Determine the (X, Y) coordinate at the center of the cell enclosing the given text.  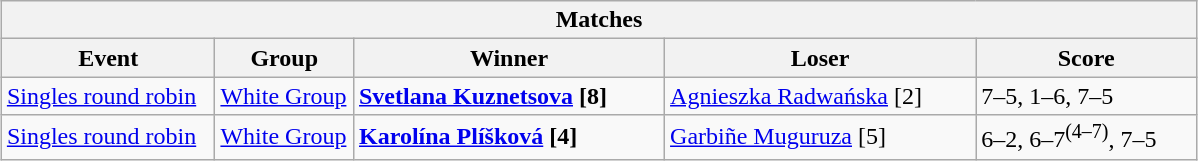
6–2, 6–7(4–7), 7–5 (1086, 138)
Garbiñe Muguruza [5] (820, 138)
Event (108, 58)
Agnieszka Radwańska [2] (820, 96)
Winner (508, 58)
Score (1086, 58)
Matches (598, 20)
7–5, 1–6, 7–5 (1086, 96)
Loser (820, 58)
Karolína Plíšková [4] (508, 138)
Svetlana Kuznetsova [8] (508, 96)
Group (284, 58)
